Determine the [x, y] coordinate at the center of the cell enclosing the given text.  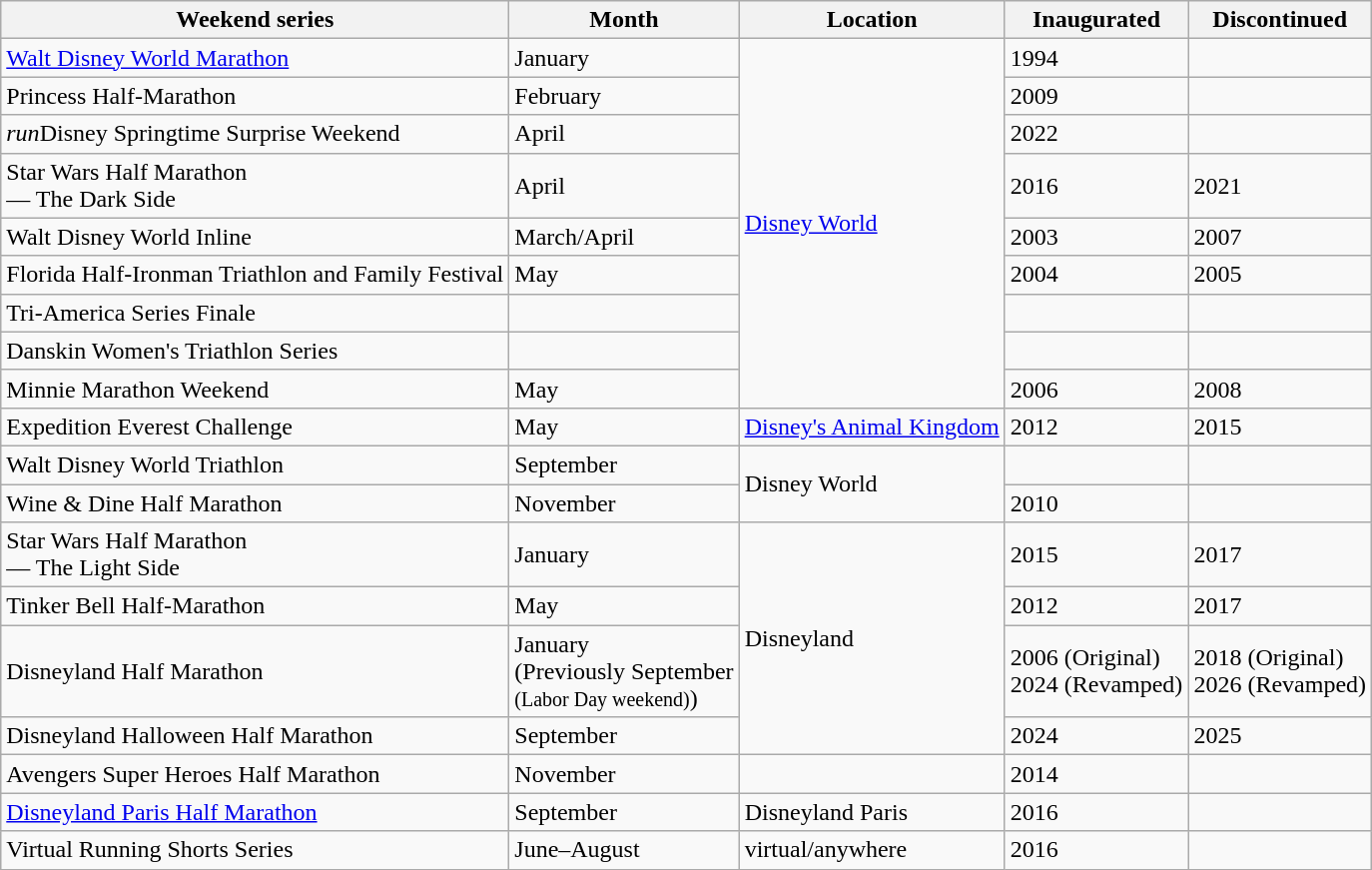
2021 [1280, 186]
2004 [1096, 275]
Disneyland Half Marathon [256, 671]
March/April [624, 237]
Disneyland Halloween Half Marathon [256, 736]
Tri-America Series Finale [256, 313]
Disney's Animal Kingdom [872, 427]
2008 [1280, 389]
2025 [1280, 736]
2006 (Original)2024 (Revamped) [1096, 671]
2007 [1280, 237]
Danskin Women's Triathlon Series [256, 351]
Location [872, 20]
Star Wars Half Marathon— The Light Side [256, 555]
Avengers Super Heroes Half Marathon [256, 774]
Walt Disney World Triathlon [256, 464]
Minnie Marathon Weekend [256, 389]
1994 [1096, 58]
Disneyland [872, 639]
Florida Half-Ironman Triathlon and Family Festival [256, 275]
Inaugurated [1096, 20]
Star Wars Half Marathon— The Dark Side [256, 186]
Walt Disney World Inline [256, 237]
2006 [1096, 389]
January(Previously September(Labor Day weekend)) [624, 671]
June–August [624, 850]
Tinker Bell Half-Marathon [256, 606]
2003 [1096, 237]
Disneyland Paris Half Marathon [256, 812]
Walt Disney World Marathon [256, 58]
virtual/anywhere [872, 850]
2024 [1096, 736]
2018 (Original)2026 (Revamped) [1280, 671]
2009 [1096, 96]
Virtual Running Shorts Series [256, 850]
Weekend series [256, 20]
Month [624, 20]
Discontinued [1280, 20]
Princess Half-Marathon [256, 96]
2022 [1096, 134]
Wine & Dine Half Marathon [256, 502]
Disneyland Paris [872, 812]
runDisney Springtime Surprise Weekend [256, 134]
2014 [1096, 774]
2005 [1280, 275]
2010 [1096, 502]
February [624, 96]
Expedition Everest Challenge [256, 427]
